Provide the (x, y) coordinate of the cell's center where the given text is located.  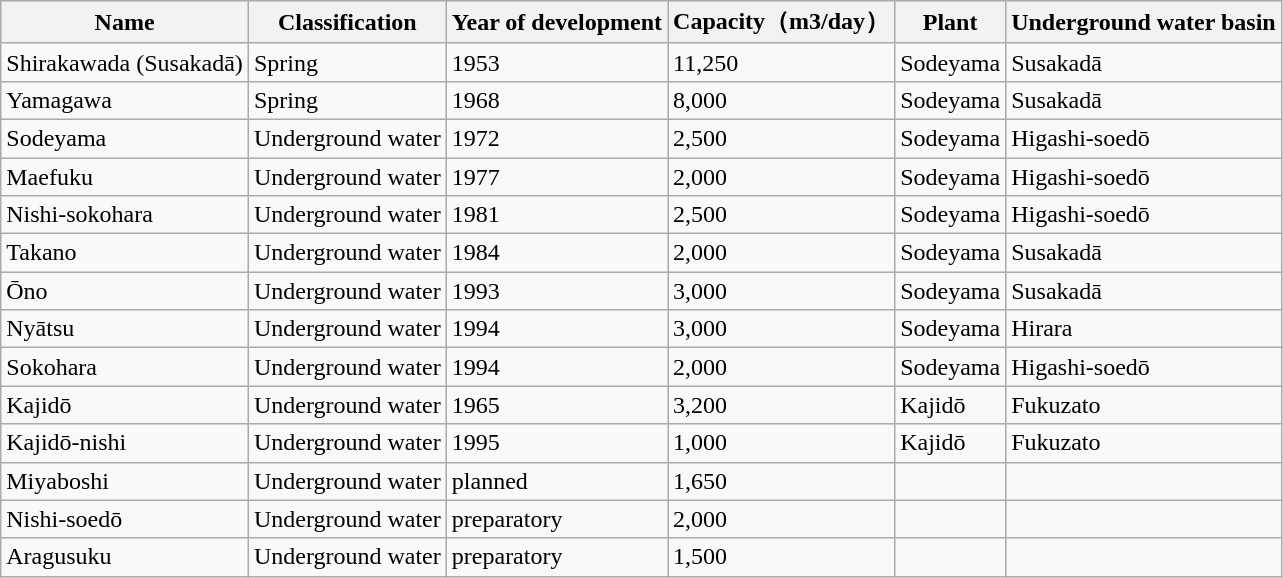
1,500 (782, 557)
1984 (556, 253)
Ōno (125, 291)
1968 (556, 100)
Hirara (1144, 329)
1993 (556, 291)
1977 (556, 177)
Kajidō-nishi (125, 443)
Classification (347, 22)
planned (556, 481)
1,650 (782, 481)
Maefuku (125, 177)
Nyātsu (125, 329)
Capacity（m3/day） (782, 22)
Plant (950, 22)
Miyaboshi (125, 481)
Sokohara (125, 367)
Nishi-soedō (125, 519)
Takano (125, 253)
Underground water basin (1144, 22)
1981 (556, 215)
1995 (556, 443)
8,000 (782, 100)
Nishi-sokohara (125, 215)
Aragusuku (125, 557)
1972 (556, 138)
1965 (556, 405)
Name (125, 22)
Yamagawa (125, 100)
3,200 (782, 405)
Shirakawada (Susakadā) (125, 62)
1,000 (782, 443)
11,250 (782, 62)
Year of development (556, 22)
1953 (556, 62)
